Provide the [x, y] coordinate of the cell's center where the given text is located.  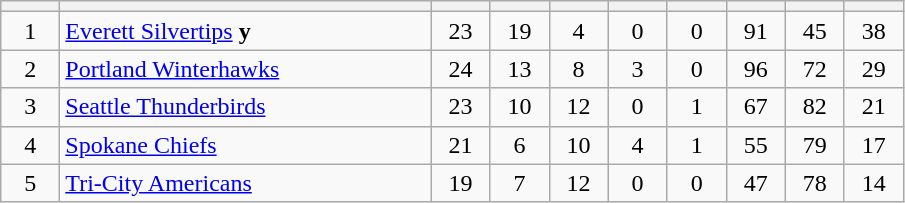
6 [520, 145]
24 [460, 69]
13 [520, 69]
Seattle Thunderbirds [246, 107]
14 [874, 183]
47 [756, 183]
78 [814, 183]
5 [30, 183]
29 [874, 69]
45 [814, 31]
79 [814, 145]
82 [814, 107]
96 [756, 69]
7 [520, 183]
72 [814, 69]
Portland Winterhawks [246, 69]
67 [756, 107]
2 [30, 69]
Everett Silvertips y [246, 31]
38 [874, 31]
Tri-City Americans [246, 183]
Spokane Chiefs [246, 145]
8 [578, 69]
55 [756, 145]
91 [756, 31]
17 [874, 145]
